Return [x, y] of the center of cell containing provided text 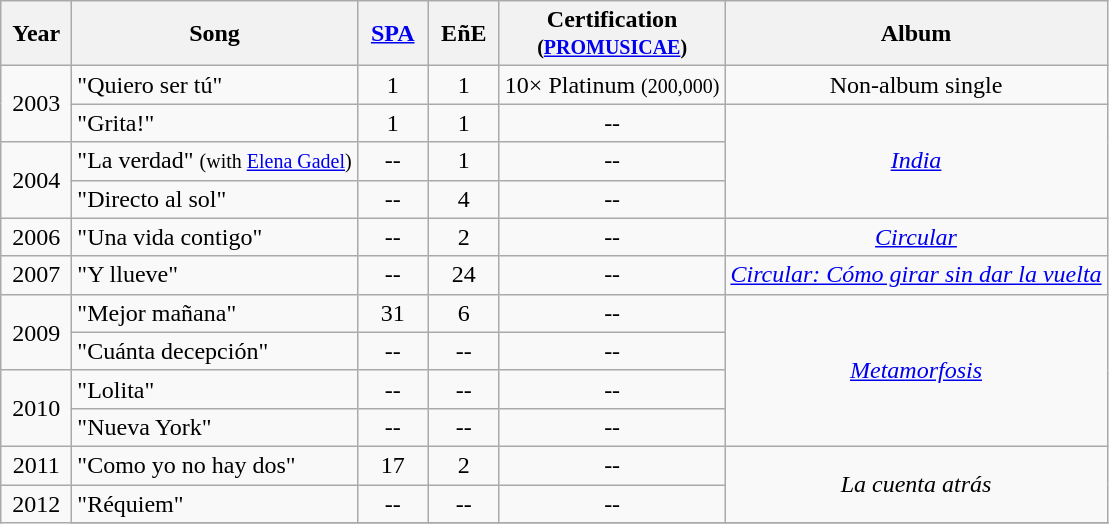
4 [464, 199]
"Directo al sol" [214, 199]
2010 [36, 408]
"Grita!" [214, 123]
"La verdad" (with Elena Gadel) [214, 161]
2007 [36, 275]
Certification(PROMUSICAE) [612, 34]
"Como yo no hay dos" [214, 465]
17 [392, 465]
24 [464, 275]
"Réquiem" [214, 503]
"Mejor mañana" [214, 313]
Circular: Cómo girar sin dar la vuelta [916, 275]
"Y llueve" [214, 275]
"Nueva York" [214, 427]
Circular [916, 237]
2004 [36, 180]
"Quiero ser tú" [214, 85]
La cuenta atrás [916, 484]
Year [36, 34]
31 [392, 313]
"Una vida contigo" [214, 237]
Album [916, 34]
2012 [36, 503]
2003 [36, 104]
Song [214, 34]
2011 [36, 465]
Metamorfosis [916, 370]
"Cuánta decepción" [214, 351]
6 [464, 313]
2009 [36, 332]
EñE [464, 34]
India [916, 161]
10× Platinum (200,000) [612, 85]
"Lolita" [214, 389]
SPA [392, 34]
2006 [36, 237]
Non-album single [916, 85]
